Determine the (x, y) coordinate at the center of the cell enclosing the given text.  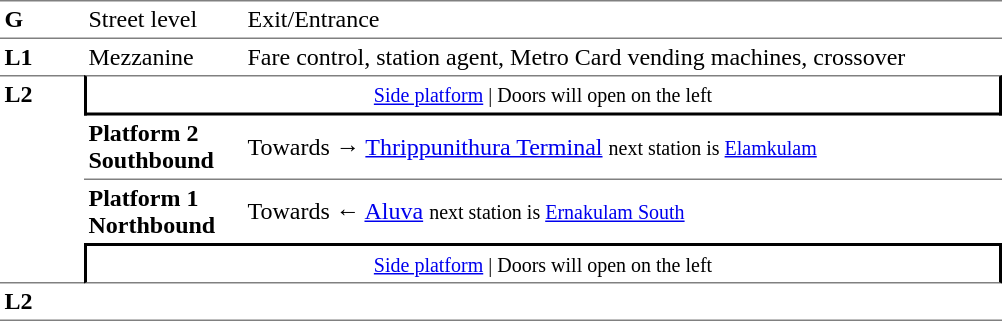
L2 (42, 179)
Towards ← Aluva next station is Ernakulam South (622, 212)
Towards → Thrippunithura Terminal next station is Elamkulam (622, 148)
G (42, 20)
Platform 1Northbound (164, 212)
L1 (42, 57)
Platform 2Southbound (164, 148)
Mezzanine (164, 57)
Exit/Entrance (622, 20)
Fare control, station agent, Metro Card vending machines, crossover (622, 57)
Street level (164, 20)
